Locate the cell with the specified text and output its (X, Y) center coordinate. 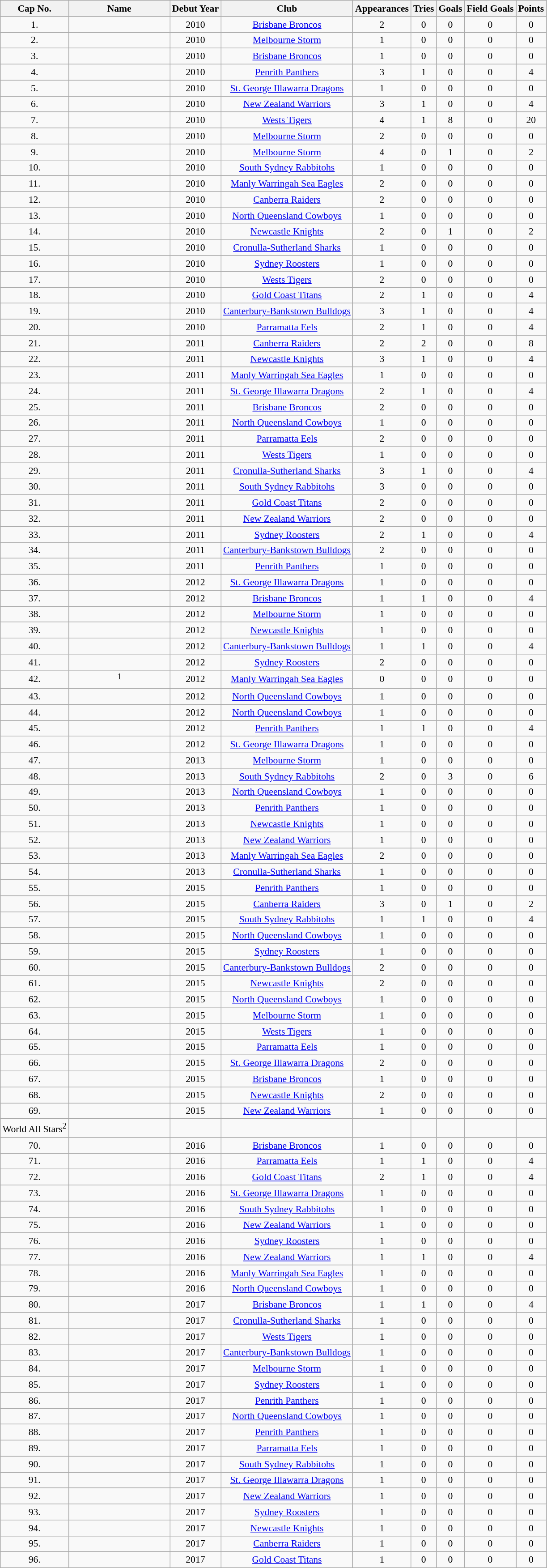
80. (35, 1305)
84. (35, 1369)
Points (531, 9)
38. (35, 614)
41. (35, 662)
71. (35, 1162)
17. (35, 280)
43. (35, 697)
45. (35, 729)
53. (35, 856)
95. (35, 1544)
44. (35, 712)
54. (35, 872)
75. (35, 1225)
Name (119, 9)
66. (35, 1063)
34. (35, 550)
32. (35, 519)
15. (35, 248)
82. (35, 1337)
51. (35, 824)
81. (35, 1321)
78. (35, 1273)
22. (35, 359)
20. (35, 328)
18. (35, 295)
50. (35, 808)
Appearances (382, 9)
56. (35, 904)
29. (35, 471)
74. (35, 1209)
40. (35, 646)
23. (35, 375)
94. (35, 1528)
91. (35, 1480)
68. (35, 1095)
79. (35, 1289)
52. (35, 840)
7. (35, 120)
33. (35, 535)
4. (35, 72)
70. (35, 1146)
2. (35, 40)
86. (35, 1401)
25. (35, 407)
3. (35, 56)
57. (35, 920)
31. (35, 503)
16. (35, 264)
63. (35, 1015)
35. (35, 567)
27. (35, 439)
9. (35, 152)
89. (35, 1449)
58. (35, 936)
73. (35, 1193)
60. (35, 967)
67. (35, 1079)
Club (287, 9)
21. (35, 343)
6. (35, 104)
64. (35, 1031)
1. (35, 25)
65. (35, 1047)
26. (35, 423)
World All Stars2 (35, 1129)
14. (35, 232)
88. (35, 1432)
20 (531, 120)
48. (35, 776)
Debut Year (195, 9)
69. (35, 1111)
93. (35, 1512)
10. (35, 168)
96. (35, 1560)
Goals (451, 9)
61. (35, 984)
87. (35, 1417)
42. (35, 679)
46. (35, 745)
85. (35, 1385)
76. (35, 1241)
47. (35, 760)
12. (35, 200)
49. (35, 792)
24. (35, 391)
90. (35, 1464)
13. (35, 216)
30. (35, 487)
6 (531, 776)
59. (35, 952)
62. (35, 1000)
77. (35, 1257)
11. (35, 184)
39. (35, 631)
5. (35, 88)
55. (35, 888)
8. (35, 136)
Cap No. (35, 9)
83. (35, 1353)
37. (35, 598)
92. (35, 1496)
72. (35, 1177)
28. (35, 455)
36. (35, 583)
Tries (424, 9)
19. (35, 311)
Field Goals (490, 9)
